Identify which cell holds the provided text, then report its [x, y] central coordinate. 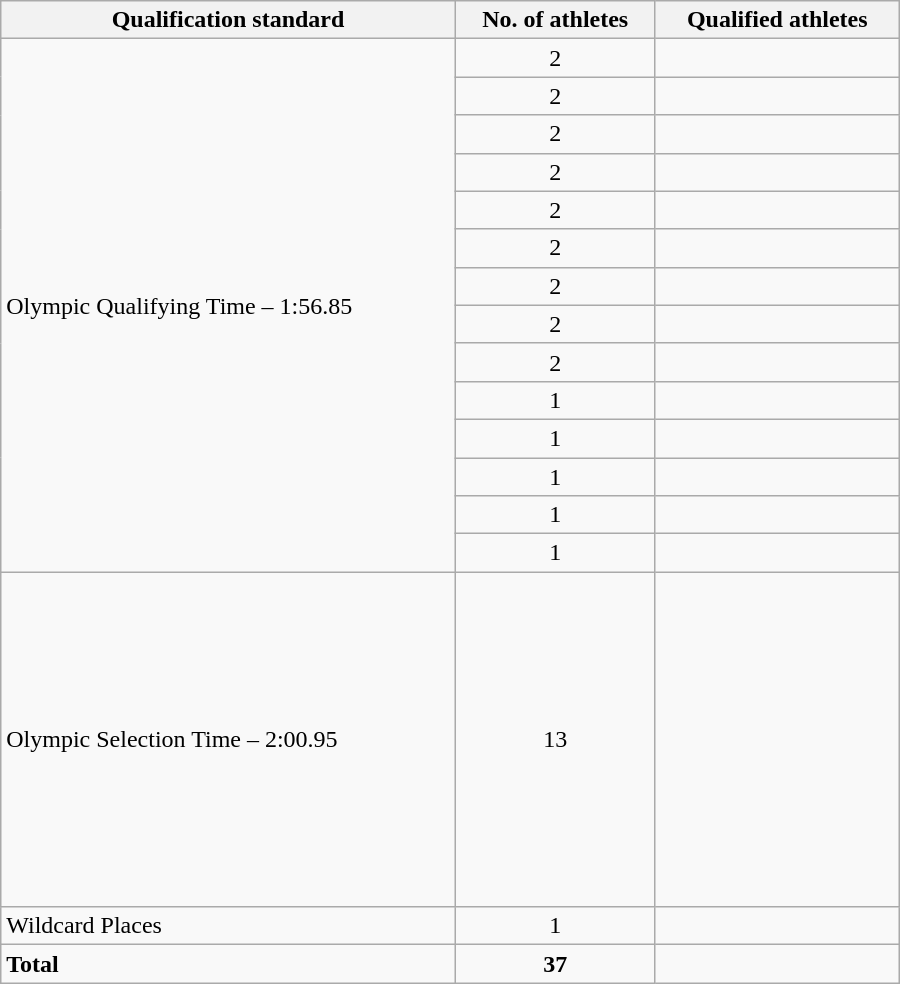
Qualified athletes [777, 20]
Total [228, 964]
Qualification standard [228, 20]
No. of athletes [555, 20]
Olympic Qualifying Time – 1:56.85 [228, 306]
Olympic Selection Time – 2:00.95 [228, 740]
Wildcard Places [228, 926]
13 [555, 740]
37 [555, 964]
